Scan for the cell matching the given text and deliver its [x, y] coordinate at center. 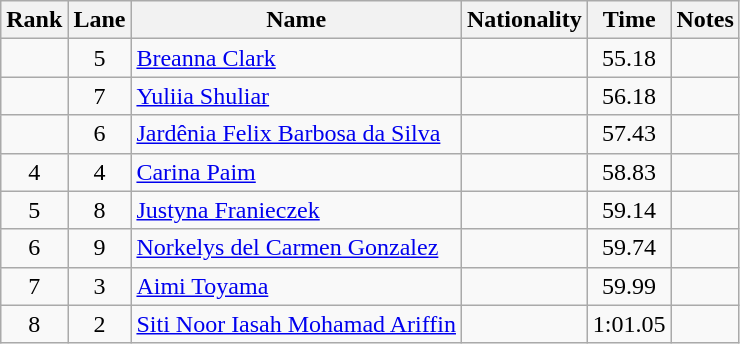
Norkelys del Carmen Gonzalez [296, 248]
55.18 [629, 58]
59.99 [629, 286]
3 [100, 286]
Breanna Clark [296, 58]
Notes [705, 20]
Justyna Franieczek [296, 210]
Yuliia Shuliar [296, 96]
Siti Noor Iasah Mohamad Ariffin [296, 324]
9 [100, 248]
59.14 [629, 210]
Nationality [525, 20]
Name [296, 20]
Carina Paim [296, 172]
56.18 [629, 96]
Aimi Toyama [296, 286]
58.83 [629, 172]
57.43 [629, 134]
59.74 [629, 248]
Rank [34, 20]
1:01.05 [629, 324]
2 [100, 324]
Jardênia Felix Barbosa da Silva [296, 134]
Time [629, 20]
Lane [100, 20]
